For the text-containing cell, return its midpoint in [X, Y] coordinate format. 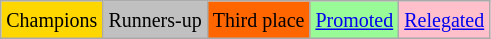
Champions [52, 20]
Third place [258, 20]
Relegated [444, 20]
Promoted [354, 20]
Runners-up [155, 20]
